Detect which cell encompasses the target text, then output its (X, Y) center coordinate. 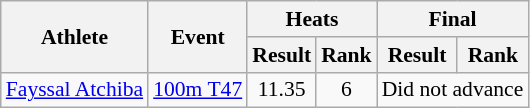
100m T47 (198, 90)
Did not advance (453, 90)
Fayssal Atchiba (74, 90)
6 (346, 90)
Heats (312, 19)
Final (453, 19)
Athlete (74, 36)
Event (198, 36)
11.35 (282, 90)
